Extract the (X, Y) coordinate from the center of the cell holding the provided text.  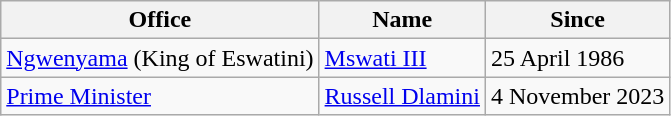
Mswati III (402, 58)
Russell Dlamini (402, 96)
Ngwenyama (King of Eswatini) (160, 58)
25 April 1986 (577, 58)
4 November 2023 (577, 96)
Prime Minister (160, 96)
Office (160, 20)
Since (577, 20)
Name (402, 20)
